Extract the [x, y] coordinate from the center of the cell holding the provided text.  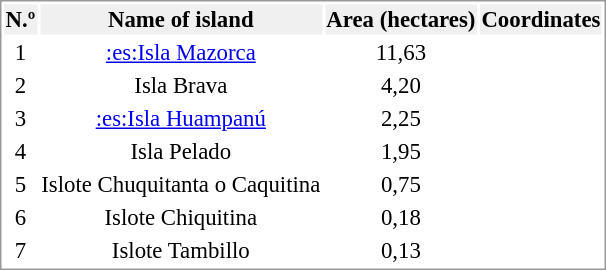
2,25 [401, 119]
:es:Isla Huampanú [181, 119]
Islote Chiquitina [181, 217]
4,20 [401, 85]
Islote Tambillo [181, 251]
Name of island [181, 19]
2 [20, 85]
0,18 [401, 217]
0,13 [401, 251]
11,63 [401, 53]
3 [20, 119]
:es:Isla Mazorca [181, 53]
0,75 [401, 185]
5 [20, 185]
N.º [20, 19]
1,95 [401, 151]
Islote Chuquitanta o Caquitina [181, 185]
6 [20, 217]
Isla Pelado [181, 151]
Area (hectares) [401, 19]
Isla Brava [181, 85]
7 [20, 251]
1 [20, 53]
4 [20, 151]
Coordinates [541, 19]
